Capture the cell that displays the provided text and extract its [X, Y] central coordinate. 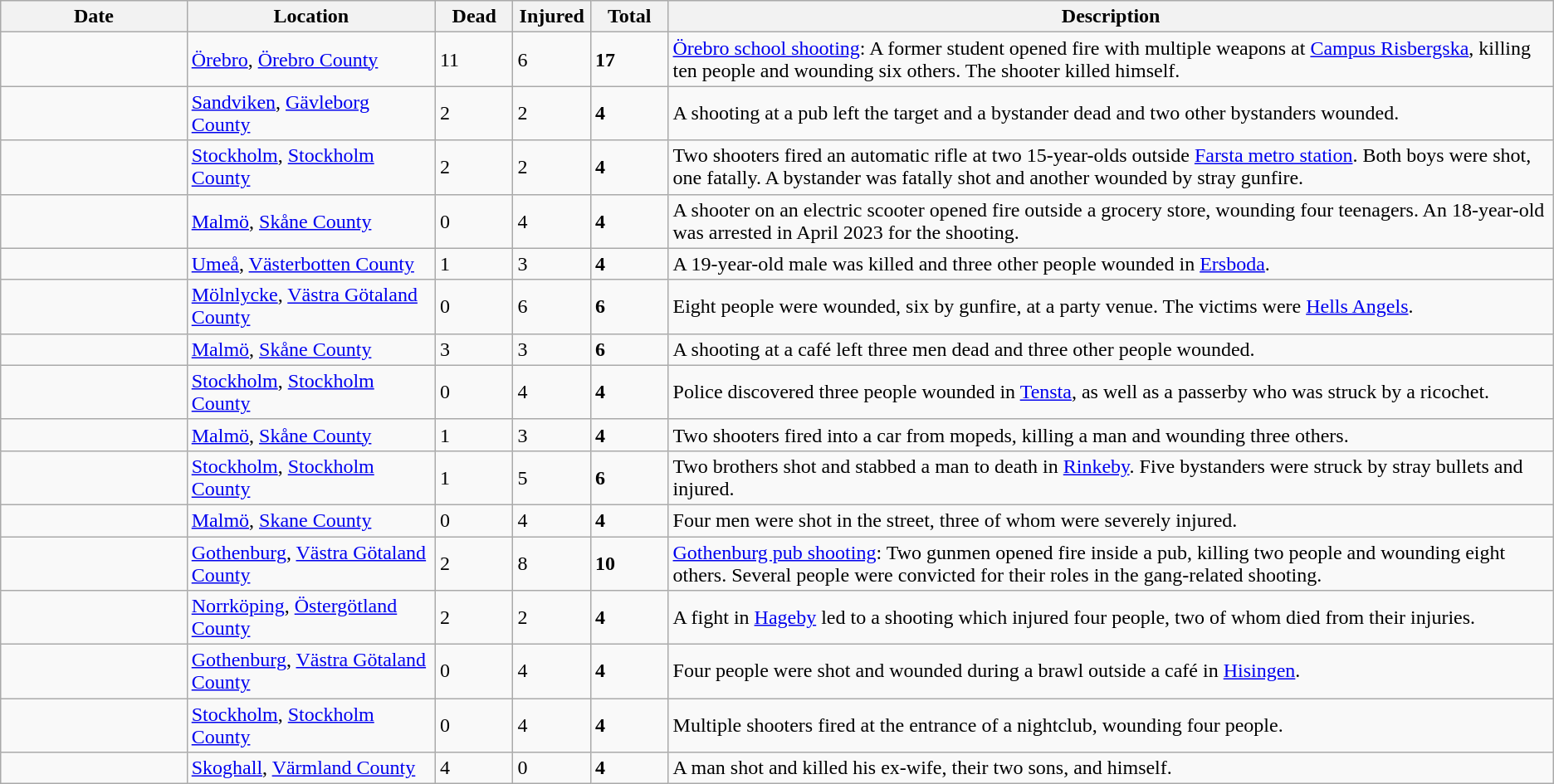
Description [1111, 17]
Eight people were wounded, six by gunfire, at a party venue. The victims were Hells Angels. [1111, 307]
Date [94, 17]
Location [310, 17]
A shooting at a pub left the target and a bystander dead and two other bystanders wounded. [1111, 113]
Umeå, Västerbotten County [310, 264]
Injured [552, 17]
Mölnlycke, Västra Götaland County [310, 307]
Two shooters fired into a car from mopeds, killing a man and wounding three others. [1111, 435]
Dead [474, 17]
A shooting at a café left three men dead and three other people wounded. [1111, 349]
A fight in Hageby led to a shooting which injured four people, two of whom died from their injuries. [1111, 617]
A man shot and killed his ex-wife, their two sons, and himself. [1111, 768]
A 19-year-old male was killed and three other people wounded in Ersboda. [1111, 264]
Police discovered three people wounded in Tensta, as well as a passerby who was struck by a ricochet. [1111, 392]
Two brothers shot and stabbed a man to death in Rinkeby. Five bystanders were struck by stray bullets and injured. [1111, 478]
Norrköping, Östergötland County [310, 617]
5 [552, 478]
8 [552, 562]
Sandviken, Gävleborg County [310, 113]
Four men were shot in the street, three of whom were severely injured. [1111, 520]
Skoghall, Värmland County [310, 768]
11 [474, 60]
Total [629, 17]
Örebro, Örebro County [310, 60]
Malmö, Skane County [310, 520]
Multiple shooters fired at the entrance of a nightclub, wounding four people. [1111, 725]
17 [629, 60]
Four people were shot and wounded during a brawl outside a café in Hisingen. [1111, 672]
10 [629, 562]
